Output the (X, Y) coordinate of the center of the cell containing the given text.  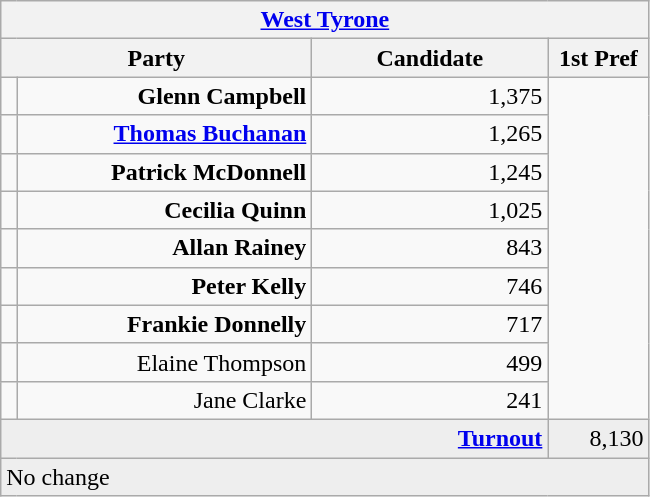
Allan Rainey (164, 248)
843 (430, 248)
1,265 (430, 134)
Candidate (430, 58)
Elaine Thompson (164, 362)
Frankie Donnelly (164, 324)
No change (325, 477)
Jane Clarke (164, 400)
Peter Kelly (164, 286)
499 (430, 362)
1,375 (430, 96)
1st Pref (598, 58)
746 (430, 286)
Cecilia Quinn (164, 210)
Turnout (274, 438)
Patrick McDonnell (164, 172)
Party (156, 58)
West Tyrone (325, 20)
241 (430, 400)
1,025 (430, 210)
1,245 (430, 172)
717 (430, 324)
Glenn Campbell (164, 96)
Thomas Buchanan (164, 134)
8,130 (598, 438)
